Search for the cell housing the specified text and yield its [X, Y] center coordinate. 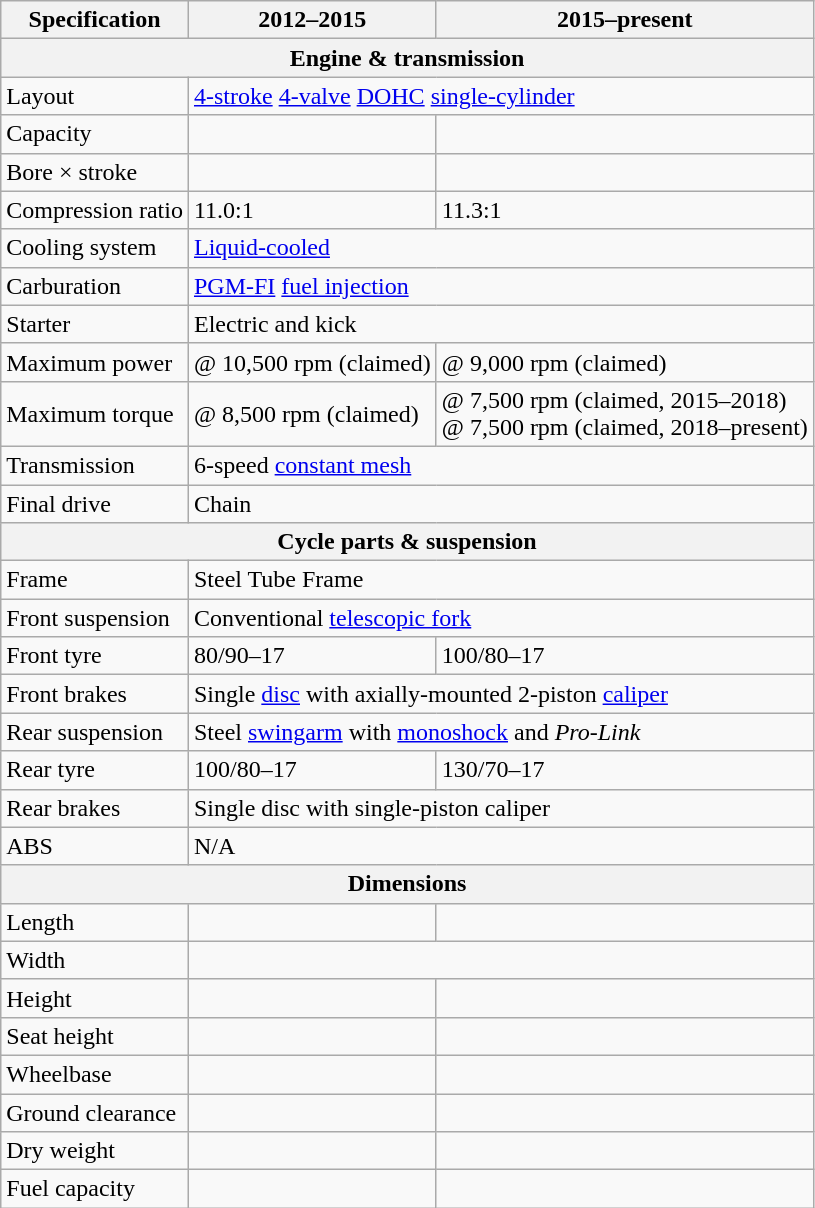
Conventional telescopic fork [500, 618]
Capacity [95, 134]
Front tyre [95, 656]
4-stroke 4-valve DOHC single-cylinder [500, 96]
Rear tyre [95, 770]
11.3:1 [624, 210]
Maximum power [95, 362]
Engine & transmission [408, 58]
@ 10,500 rpm (claimed) [312, 362]
@ 9,000 rpm (claimed) [624, 362]
Dimensions [408, 884]
Wheelbase [95, 1074]
Front brakes [95, 694]
Liquid-cooled [500, 248]
Rear suspension [95, 732]
Transmission [95, 465]
Compression ratio [95, 210]
Steel swingarm with monoshock and Pro-Link [500, 732]
@ 7,500 rpm (claimed, 2015–2018) @ 7,500 rpm (claimed, 2018–present) [624, 414]
Final drive [95, 503]
Frame [95, 580]
Dry weight [95, 1151]
Rear brakes [95, 808]
PGM-FI fuel injection [500, 286]
Starter [95, 324]
Single disc with single-piston caliper [500, 808]
Maximum torque [95, 414]
Chain [500, 503]
Single disc with axially-mounted 2-piston caliper [500, 694]
Cycle parts & suspension [408, 542]
Seat height [95, 1036]
Steel Tube Frame [500, 580]
2015–present [624, 20]
Length [95, 922]
Fuel capacity [95, 1189]
Layout [95, 96]
Carburation [95, 286]
Height [95, 998]
130/70–17 [624, 770]
@ 8,500 rpm (claimed) [312, 414]
Cooling system [95, 248]
6-speed constant mesh [500, 465]
N/A [500, 846]
Ground clearance [95, 1113]
ABS [95, 846]
11.0:1 [312, 210]
Specification [95, 20]
Electric and kick [500, 324]
Width [95, 960]
2012–2015 [312, 20]
Front suspension [95, 618]
Bore × stroke [95, 172]
80/90–17 [312, 656]
